Output the (x, y) coordinate of the center of the cell containing the given text.  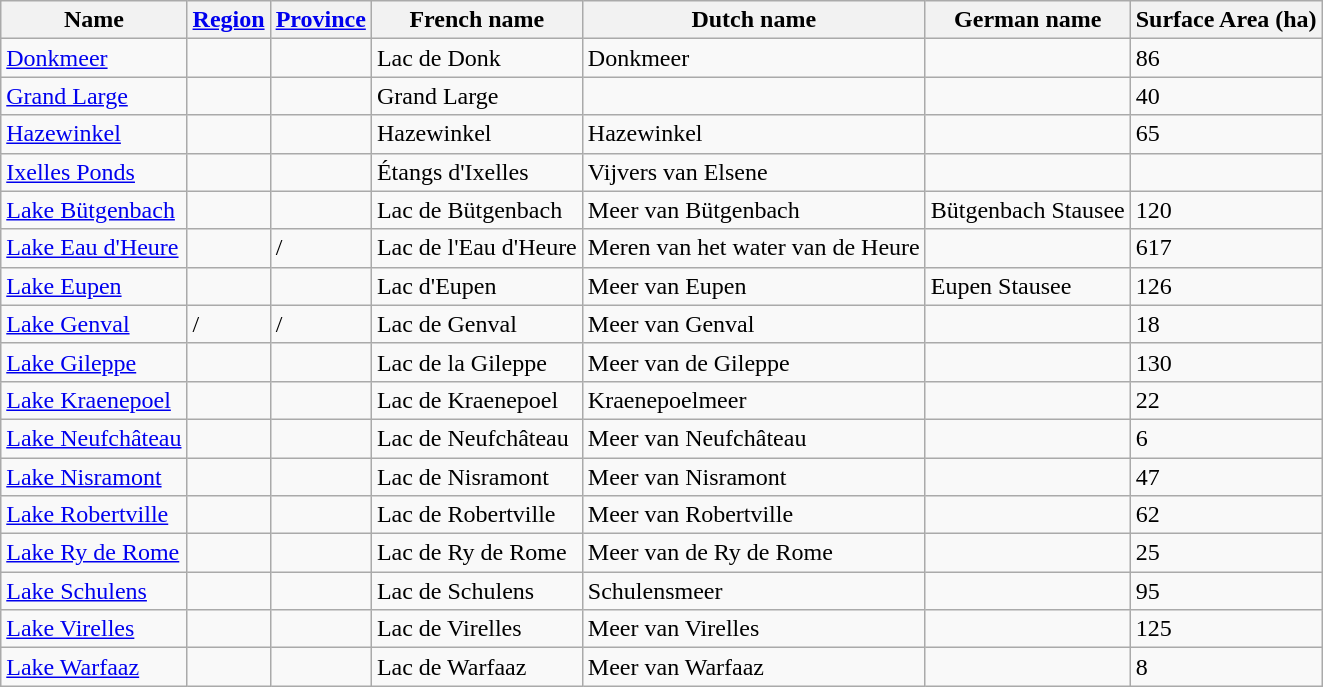
Lac de Genval (476, 324)
Lac de Kraenepoel (476, 400)
Lac de Warfaaz (476, 667)
Bütgenbach Stausee (1028, 210)
Étangs d'Ixelles (476, 172)
Meer van Virelles (754, 629)
Ixelles Ponds (94, 172)
Dutch name (754, 20)
Lake Warfaaz (94, 667)
8 (1226, 667)
Region (228, 20)
Lac de Virelles (476, 629)
Lac de Schulens (476, 591)
Meer van Warfaaz (754, 667)
Name (94, 20)
German name (1028, 20)
Lake Schulens (94, 591)
Lake Virelles (94, 629)
Meer van Bütgenbach (754, 210)
Lac de Ry de Rome (476, 553)
Lake Bütgenbach (94, 210)
86 (1226, 58)
Meer van Eupen (754, 286)
18 (1226, 324)
Lake Robertville (94, 515)
Lac de la Gileppe (476, 362)
Lac de Robertville (476, 515)
Lake Genval (94, 324)
Lac de Nisramont (476, 477)
Meer van de Ry de Rome (754, 553)
Surface Area (ha) (1226, 20)
Lac de Neufchâteau (476, 438)
Eupen Stausee (1028, 286)
617 (1226, 248)
120 (1226, 210)
62 (1226, 515)
Lake Nisramont (94, 477)
Lake Eupen (94, 286)
Lake Gileppe (94, 362)
Lake Eau d'Heure (94, 248)
Lac de Bütgenbach (476, 210)
Province (320, 20)
126 (1226, 286)
Kraenepoelmeer (754, 400)
Lac de Donk (476, 58)
6 (1226, 438)
Meer van Neufchâteau (754, 438)
47 (1226, 477)
Meer van Genval (754, 324)
Meer van Nisramont (754, 477)
40 (1226, 96)
Lac d'Eupen (476, 286)
Meren van het water van de Heure (754, 248)
Meer van Robertville (754, 515)
Lake Neufchâteau (94, 438)
French name (476, 20)
22 (1226, 400)
Lake Kraenepoel (94, 400)
25 (1226, 553)
Schulensmeer (754, 591)
Lake Ry de Rome (94, 553)
95 (1226, 591)
Lac de l'Eau d'Heure (476, 248)
125 (1226, 629)
65 (1226, 134)
Meer van de Gileppe (754, 362)
Vijvers van Elsene (754, 172)
130 (1226, 362)
